Return [x, y] of the center of cell containing provided text 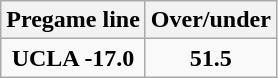
Pregame line [74, 20]
51.5 [210, 58]
Over/under [210, 20]
UCLA -17.0 [74, 58]
